Identify which cell holds the provided text, then report its (x, y) central coordinate. 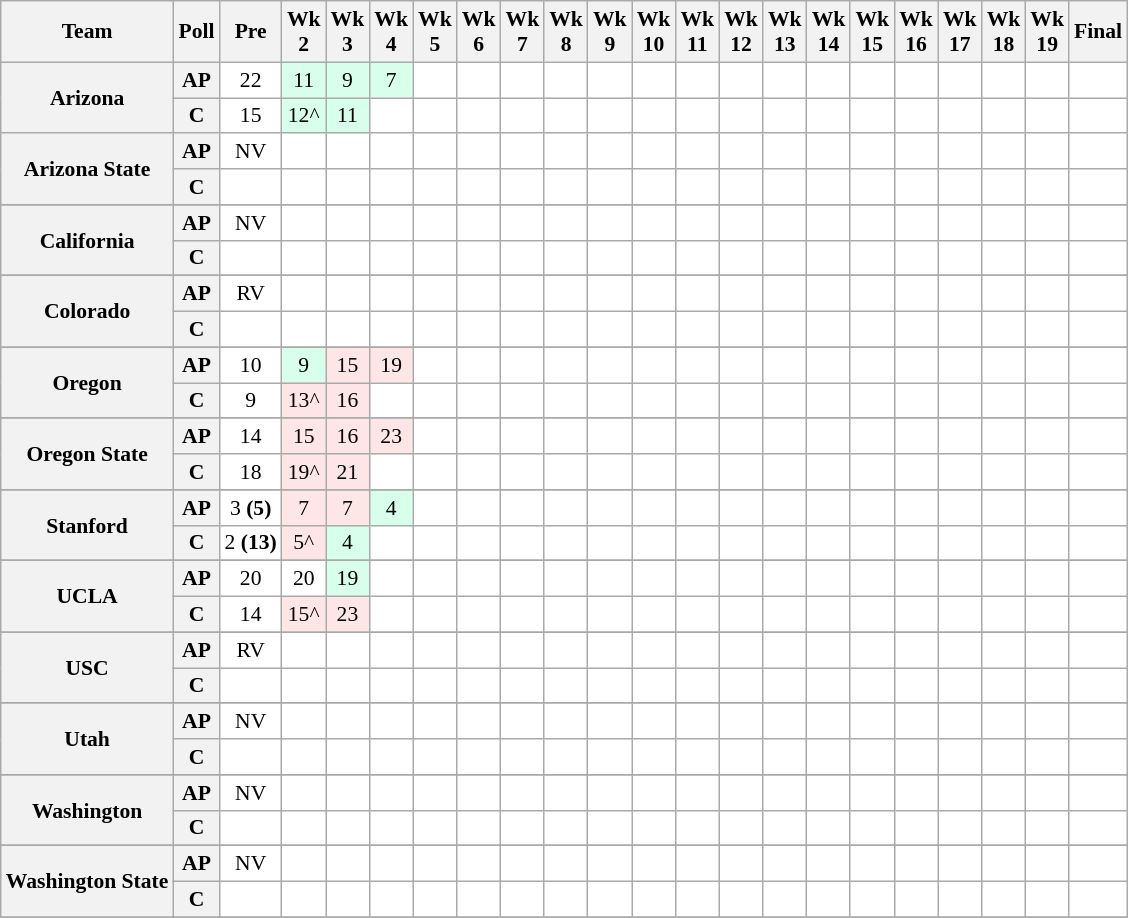
Wk17 (960, 32)
Wk13 (785, 32)
Wk4 (391, 32)
Arizona State (88, 170)
Wk19 (1047, 32)
Wk9 (610, 32)
Wk2 (304, 32)
Final (1098, 32)
USC (88, 668)
Oregon (88, 382)
Wk16 (916, 32)
19^ (304, 472)
Wk10 (654, 32)
15^ (304, 615)
13^ (304, 401)
Wk7 (522, 32)
Wk18 (1004, 32)
2 (13) (251, 543)
Wk12 (741, 32)
Stanford (88, 526)
Wk11 (697, 32)
Pre (251, 32)
Wk6 (479, 32)
21 (348, 472)
Washington (88, 810)
Colorado (88, 312)
12^ (304, 116)
Oregon State (88, 454)
Wk3 (348, 32)
Wk15 (872, 32)
5^ (304, 543)
Wk14 (829, 32)
Washington State (88, 882)
Team (88, 32)
18 (251, 472)
10 (251, 365)
3 (5) (251, 508)
Wk5 (435, 32)
22 (251, 80)
Poll (196, 32)
UCLA (88, 596)
California (88, 240)
Arizona (88, 98)
Wk8 (566, 32)
Utah (88, 740)
